Locate the cell with the specified text and output its [x, y] center coordinate. 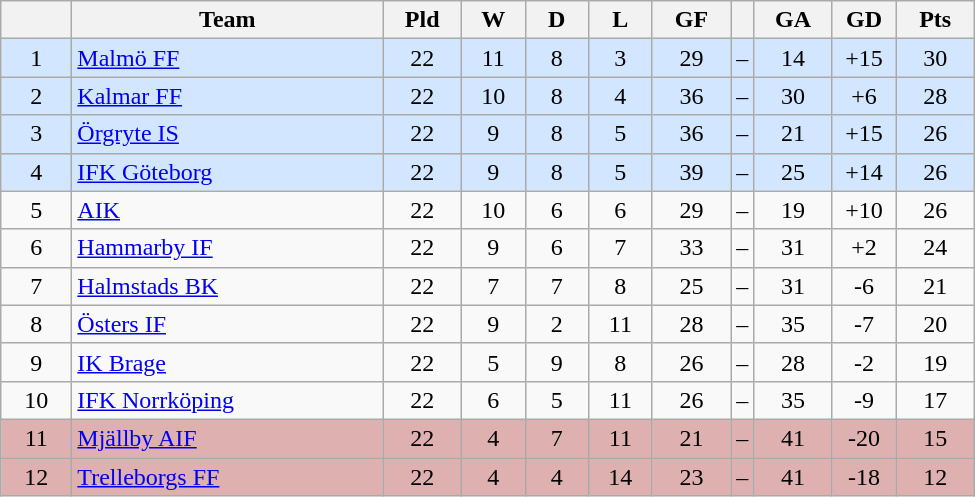
24 [936, 248]
-6 [864, 286]
L [621, 20]
Kalmar FF [228, 96]
Pts [936, 20]
Hammarby IF [228, 248]
+14 [864, 172]
GF [692, 20]
Malmö FF [228, 58]
IFK Göteborg [228, 172]
1 [36, 58]
Pld [422, 20]
Mjällby AIF [228, 438]
-9 [864, 400]
IFK Norrköping [228, 400]
+10 [864, 210]
GA [794, 20]
39 [692, 172]
-18 [864, 477]
20 [936, 324]
-2 [864, 362]
W [493, 20]
D [557, 20]
15 [936, 438]
IK Brage [228, 362]
AIK [228, 210]
Halmstads BK [228, 286]
33 [692, 248]
GD [864, 20]
-20 [864, 438]
-7 [864, 324]
+2 [864, 248]
Östers IF [228, 324]
Team [228, 20]
Trelleborgs FF [228, 477]
17 [936, 400]
+6 [864, 96]
23 [692, 477]
Örgryte IS [228, 134]
